Return the [X, Y] coordinate for the center point of the cell that contains the specified text.  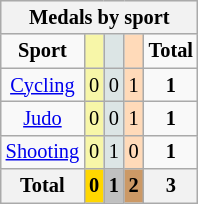
Shooting [42, 152]
3 [171, 186]
Sport [42, 51]
2 [134, 186]
Cycling [42, 85]
Medals by sport [100, 17]
Judo [42, 118]
